Find where the given text appears and provide that cell's center as (X, Y) coordinate. 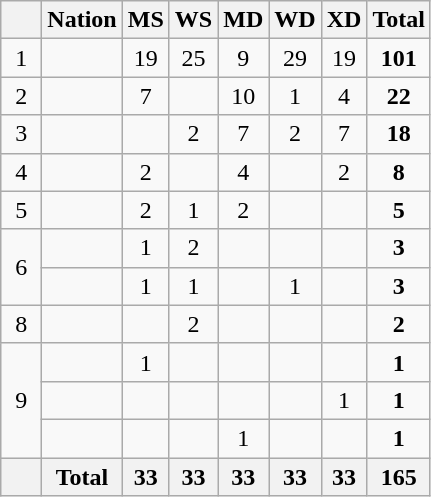
165 (399, 477)
Nation (82, 20)
XD (344, 20)
WS (193, 20)
MD (244, 20)
22 (399, 96)
25 (193, 58)
10 (244, 96)
WD (295, 20)
18 (399, 134)
101 (399, 58)
MS (146, 20)
6 (22, 267)
29 (295, 58)
